Output the [x, y] coordinate of the center of the cell containing the given text.  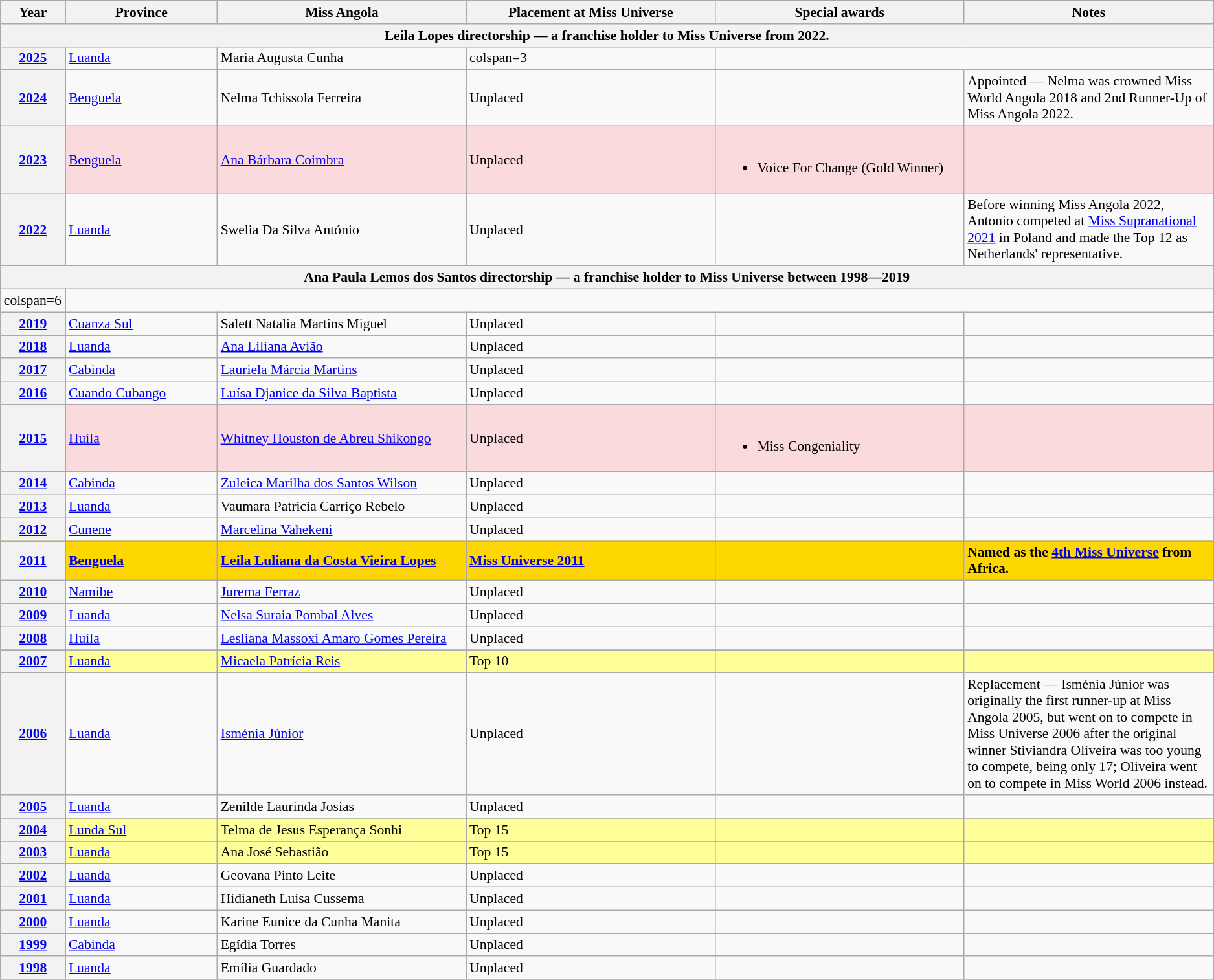
2014 [33, 484]
Swelia Da Silva António [342, 230]
Vaumara Patricia Carriço Rebelo [342, 507]
Placement at Miss Universe [590, 12]
2024 [33, 98]
2019 [33, 324]
Miss Angola [342, 12]
2002 [33, 876]
Telma de Jesus Esperança Sonhi [342, 830]
2000 [33, 922]
1998 [33, 968]
Egídia Torres [342, 945]
Ana José Sebastião [342, 852]
Special awards [839, 12]
Appointed — Nelma was crowned Miss World Angola 2018 and 2nd Runner-Up of Miss Angola 2022. [1089, 98]
Whitney Houston de Abreu Shikongo [342, 438]
Leila Luliana da Costa Vieira Lopes [342, 561]
Top 10 [590, 662]
Zenilde Laurinda Josias [342, 807]
Voice For Change (Gold Winner) [839, 160]
Notes [1089, 12]
Emília Guardado [342, 968]
Jurema Ferraz [342, 592]
Luísa Djanice da Silva Baptista [342, 393]
Geovana Pinto Leite [342, 876]
2023 [33, 160]
Namibe [141, 592]
Salett Natalia Martins Miguel [342, 324]
Named as the 4th Miss Universe from Africa. [1089, 561]
Ana Bárbara Coimbra [342, 160]
2005 [33, 807]
2008 [33, 638]
colspan=3 [590, 58]
2010 [33, 592]
Maria Augusta Cunha [342, 58]
Ana Paula Lemos dos Santos directorship — a franchise holder to Miss Universe between 1998―2019 [607, 278]
Lauriela Márcia Martins [342, 370]
2004 [33, 830]
Miss Congeniality [839, 438]
1999 [33, 945]
Nelsa Suraia Pombal Alves [342, 616]
2022 [33, 230]
Before winning Miss Angola 2022, Antonio competed at Miss Supranational 2021 in Poland and made the Top 12 as Netherlands' representative. [1089, 230]
Miss Universe 2011 [590, 561]
2007 [33, 662]
2009 [33, 616]
2012 [33, 529]
2018 [33, 347]
2017 [33, 370]
Zuleica Marilha dos Santos Wilson [342, 484]
Cuanza Sul [141, 324]
Province [141, 12]
Lesliana Massoxi Amaro Gomes Pereira [342, 638]
Isménia Júnior [342, 734]
2006 [33, 734]
2016 [33, 393]
2015 [33, 438]
2003 [33, 852]
Leila Lopes directorship — a franchise holder to Miss Universe from 2022. [607, 36]
colspan=6 [33, 301]
Micaela Patrícia Reis [342, 662]
Karine Eunice da Cunha Manita [342, 922]
Cunene [141, 529]
Nelma Tchissola Ferreira [342, 98]
Marcelina Vahekeni [342, 529]
Lunda Sul [141, 830]
Ana Liliana Avião [342, 347]
2025 [33, 58]
Hidianeth Luisa Cussema [342, 899]
2011 [33, 561]
2001 [33, 899]
2013 [33, 507]
Year [33, 12]
Cuando Cubango [141, 393]
